Return [x, y] of the center of cell containing provided text 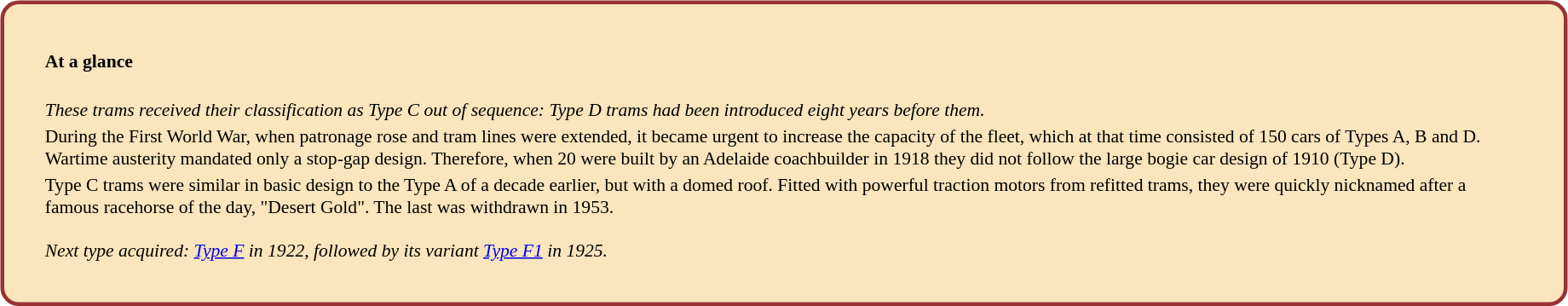
At a glance [784, 61]
These trams received their classification as Type C out of sequence: Type D trams had been introduced eight years before them. [784, 99]
